For the text-containing cell, return its midpoint in [X, Y] coordinate format. 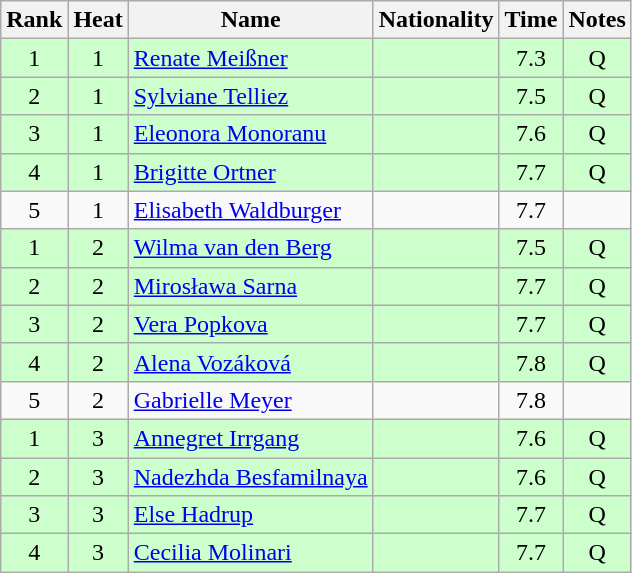
Cecilia Molinari [250, 553]
Eleonora Monoranu [250, 134]
Nationality [436, 20]
Brigitte Ortner [250, 172]
Nadezhda Besfamilnaya [250, 477]
Mirosława Sarna [250, 286]
Elisabeth Waldburger [250, 210]
Time [531, 20]
Rank [34, 20]
Wilma van den Berg [250, 248]
Name [250, 20]
Alena Vozáková [250, 362]
Annegret Irrgang [250, 438]
Vera Popkova [250, 324]
Notes [597, 20]
Heat [98, 20]
Gabrielle Meyer [250, 400]
Renate Meißner [250, 58]
7.3 [531, 58]
Else Hadrup [250, 515]
Sylviane Telliez [250, 96]
